Capture the cell that displays the provided text and extract its (X, Y) central coordinate. 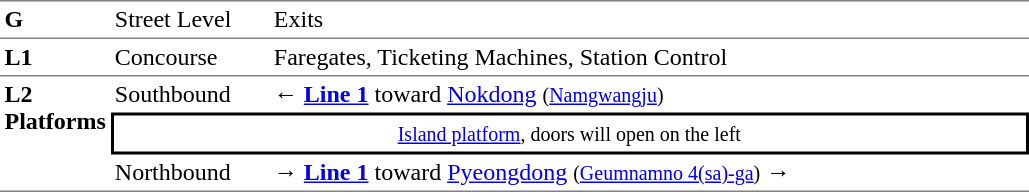
→ Line 1 toward Pyeongdong (Geumnamno 4(sa)-ga) → (648, 173)
Street Level (190, 20)
G (55, 20)
Northbound (190, 173)
Concourse (190, 57)
← Line 1 toward Nokdong (Namgwangju) (648, 94)
Island platform, doors will open on the left (569, 133)
L2Platforms (55, 134)
Faregates, Ticketing Machines, Station Control (648, 57)
L1 (55, 57)
Exits (648, 20)
Southbound (190, 94)
